Scan for the cell matching the given text and deliver its [X, Y] coordinate at center. 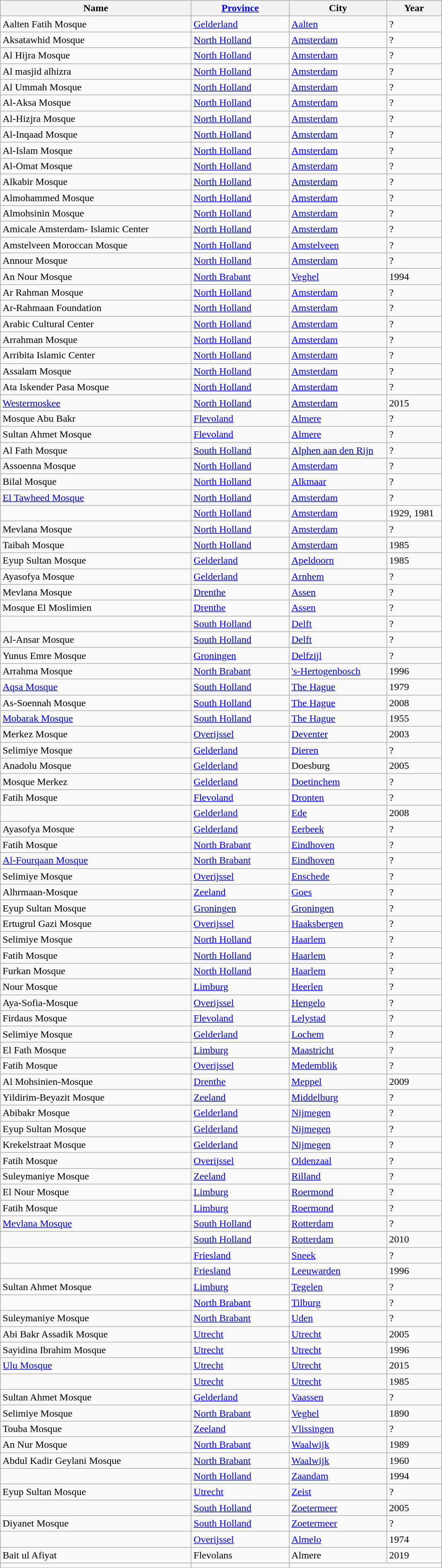
Vlissingen [338, 1429]
Al Fath Mosque [96, 450]
Year [414, 8]
Mobarak Mosque [96, 719]
Arrahma Mosque [96, 671]
An Nur Mosque [96, 1444]
2010 [414, 1240]
Name [96, 8]
Touba Mosque [96, 1429]
Doetinchem [338, 782]
Furkan Mosque [96, 971]
Heerlen [338, 987]
1979 [414, 687]
Aalten [338, 24]
1890 [414, 1413]
Arnhem [338, 576]
Amstelveen [338, 245]
Amstelveen Moroccan Mosque [96, 245]
Doesburg [338, 766]
Ata Iskender Pasa Mosque [96, 387]
Arribita Islamic Center [96, 355]
Middelburg [338, 1097]
Yunus Emre Mosque [96, 655]
Al-Islam Mosque [96, 150]
Al Mohsinien-Mosque [96, 1082]
Meppel [338, 1082]
Amicale Amsterdam- Islamic Center [96, 229]
Province [240, 8]
Oldenzaal [338, 1160]
Alkmaar [338, 482]
Almelo [338, 1539]
Lelystad [338, 1019]
Aksatawhid Mosque [96, 40]
Medemblik [338, 1066]
1960 [414, 1460]
Alphen aan den Rijn [338, 450]
El Tawheed Mosque [96, 498]
Delfzijl [338, 655]
Haaksbergen [338, 924]
El Fath Mosque [96, 1050]
Firdaus Mosque [96, 1019]
Diyanet Mosque [96, 1524]
Al-Hizjra Mosque [96, 119]
Apeldoorn [338, 561]
Alhrmaan-Mosque [96, 892]
Mosque Merkez [96, 782]
Al-Aksa Mosque [96, 103]
Ertugrul Gazi Mosque [96, 924]
Zaandam [338, 1476]
Vaassen [338, 1397]
Abi Bakr Assadik Mosque [96, 1334]
Al Ummah Mosque [96, 87]
Taibah Mosque [96, 545]
Almohammed Mosque [96, 198]
Tegelen [338, 1287]
Uden [338, 1318]
Nour Mosque [96, 987]
Al Hijra Mosque [96, 56]
Ede [338, 813]
Leeuwarden [338, 1271]
Deventer [338, 734]
's-Hertogenbosch [338, 671]
Goes [338, 892]
Assoenna Mosque [96, 466]
Arabic Cultural Center [96, 324]
2019 [414, 1555]
Aya-Sofia-Mosque [96, 1003]
Tilburg [338, 1303]
Almohsinin Mosque [96, 214]
Al-Inqaad Mosque [96, 134]
2003 [414, 734]
Bilal Mosque [96, 482]
1929, 1981 [414, 513]
Anadolu Mosque [96, 766]
Assalam Mosque [96, 371]
Abibakr Mosque [96, 1113]
Dieren [338, 750]
Alkabir Mosque [96, 182]
Al-Ansar Mosque [96, 639]
Abdul Kadir Geylani Mosque [96, 1460]
Mosque Abu Bakr [96, 418]
2009 [414, 1082]
Sayidina Ibrahim Mosque [96, 1350]
Al-Omat Mosque [96, 166]
Maastricht [338, 1050]
Lochem [338, 1034]
Flevolans [240, 1555]
Rilland [338, 1176]
Al masjid alhizra [96, 71]
Westermoskee [96, 403]
An Nour Mosque [96, 277]
Annour Mosque [96, 261]
Merkez Mosque [96, 734]
Ar-Rahmaan Foundation [96, 308]
Aqsa Mosque [96, 687]
Dronten [338, 797]
Al-Fourqaan Mosque [96, 861]
El Nour Mosque [96, 1192]
Aalten Fatih Mosque [96, 24]
Eerbeek [338, 829]
Krekelstraat Mosque [96, 1145]
Yildirim-Beyazit Mosque [96, 1097]
Hengelo [338, 1003]
Enschede [338, 876]
1955 [414, 719]
Mosque El Moslimien [96, 608]
Zeist [338, 1492]
Bait ul Afiyat [96, 1555]
As-Soennah Mosque [96, 703]
City [338, 8]
1989 [414, 1444]
Sneek [338, 1255]
Ulu Mosque [96, 1366]
1974 [414, 1539]
Ar Rahman Mosque [96, 292]
Arrahman Mosque [96, 340]
